Capture the cell that displays the provided text and extract its (X, Y) central coordinate. 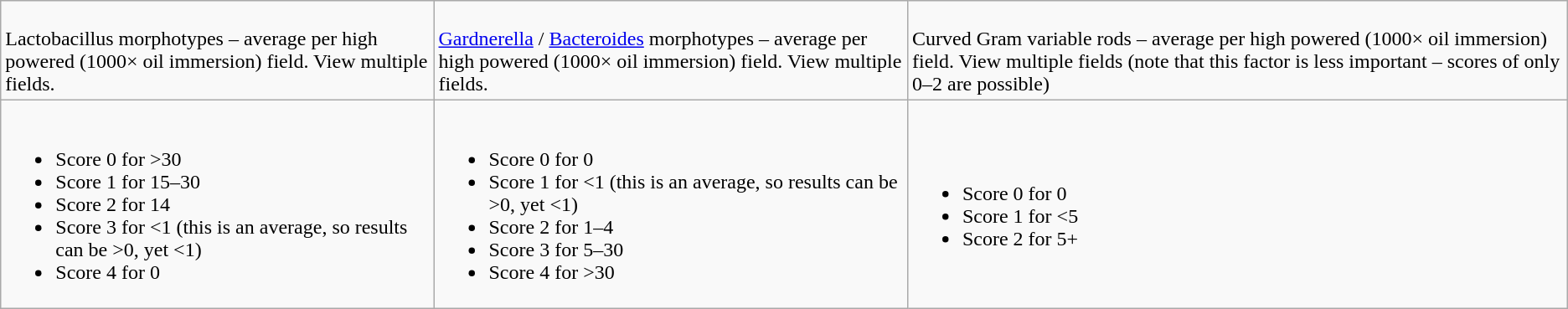
Score 0 for >30Score 1 for 15–30Score 2 for 14Score 3 for <1 (this is an average, so results can be >0, yet <1)Score 4 for 0 (218, 204)
Score 0 for 0Score 1 for <5Score 2 for 5+ (1237, 204)
Lactobacillus morphotypes – average per high powered (1000× oil immersion) field. View multiple fields. (218, 50)
Gardnerella / Bacteroides morphotypes – average per high powered (1000× oil immersion) field. View multiple fields. (670, 50)
Score 0 for 0Score 1 for <1 (this is an average, so results can be >0, yet <1)Score 2 for 1–4Score 3 for 5–30Score 4 for >30 (670, 204)
